Output the (x, y) coordinate of the center of the cell containing the given text.  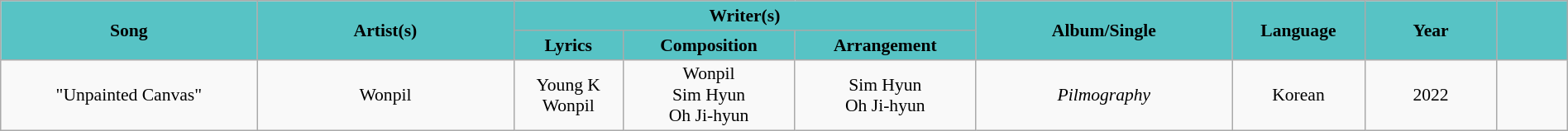
Album/Single (1104, 30)
2022 (1431, 96)
Composition (708, 44)
Writer(s) (744, 16)
Song (129, 30)
Year (1431, 30)
Korean (1298, 96)
Wonpil (385, 96)
WonpilSim HyunOh Ji-hyun (708, 96)
Language (1298, 30)
Sim HyunOh Ji-hyun (885, 96)
"Unpainted Canvas" (129, 96)
Arrangement (885, 44)
Artist(s) (385, 30)
Young KWonpil (568, 96)
Lyrics (568, 44)
Pilmography (1104, 96)
